Extract the (X, Y) coordinate from the center of the cell holding the provided text.  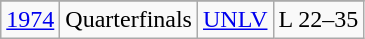
1974 (30, 20)
Quarterfinals (129, 20)
UNLV (235, 20)
L 22–35 (318, 20)
